Locate the cell with the specified text and output its [X, Y] center coordinate. 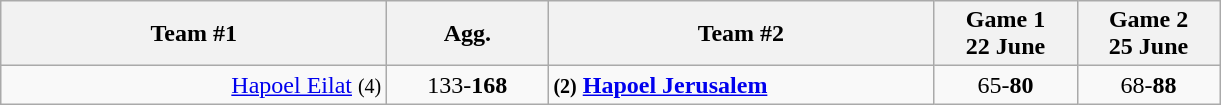
(2) Hapoel Jerusalem [741, 85]
Team #2 [741, 34]
Hapoel Eilat (4) [194, 85]
68-88 [1148, 85]
Game 2 25 June [1148, 34]
Team #1 [194, 34]
Game 1 22 June [1006, 34]
65-80 [1006, 85]
Agg. [468, 34]
133-168 [468, 85]
